Return (X, Y) of the center of cell containing provided text 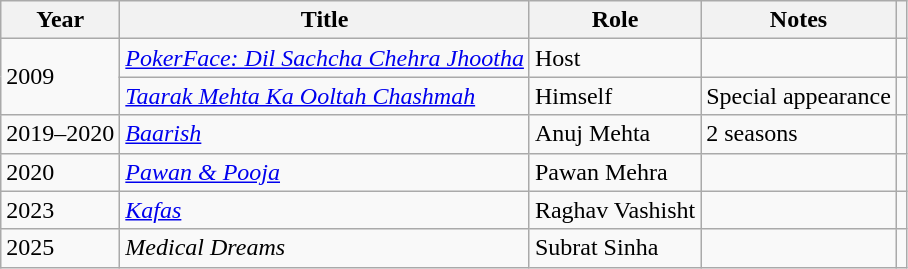
Baarish (325, 134)
Pawan Mehra (614, 172)
Taarak Mehta Ka Ooltah Chashmah (325, 96)
2019–2020 (60, 134)
2020 (60, 172)
Raghav Vashisht (614, 210)
Anuj Mehta (614, 134)
Year (60, 20)
Notes (799, 20)
Special appearance (799, 96)
2 seasons (799, 134)
Host (614, 58)
Himself (614, 96)
2009 (60, 77)
Pawan & Pooja (325, 172)
2023 (60, 210)
Subrat Sinha (614, 248)
Medical Dreams (325, 248)
Role (614, 20)
Kafas (325, 210)
Title (325, 20)
2025 (60, 248)
PokerFace: Dil Sachcha Chehra Jhootha (325, 58)
